Detect which cell encompasses the target text, then output its [x, y] center coordinate. 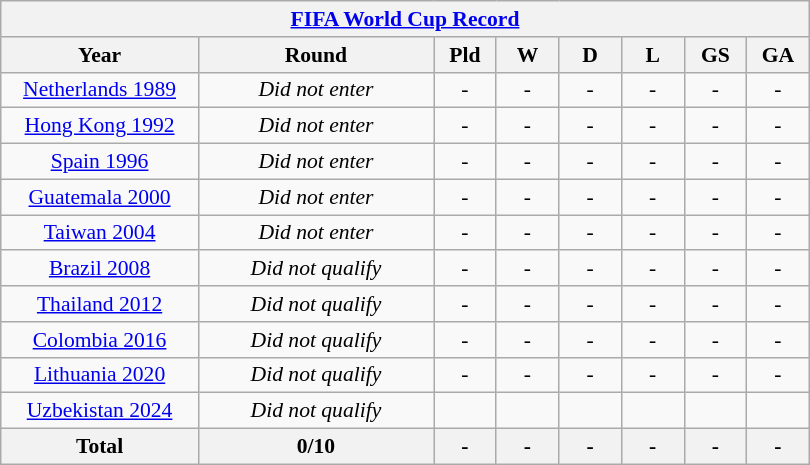
Netherlands 1989 [100, 90]
0/10 [316, 447]
Guatemala 2000 [100, 197]
GA [778, 55]
Round [316, 55]
Spain 1996 [100, 162]
L [652, 55]
Pld [466, 55]
GS [716, 55]
D [590, 55]
Brazil 2008 [100, 269]
Taiwan 2004 [100, 233]
Thailand 2012 [100, 304]
Lithuania 2020 [100, 375]
Total [100, 447]
W [528, 55]
Year [100, 55]
Colombia 2016 [100, 340]
Hong Kong 1992 [100, 126]
Uzbekistan 2024 [100, 411]
FIFA World Cup Record [405, 19]
